Provide the [x, y] coordinate of the cell's center where the given text is located.  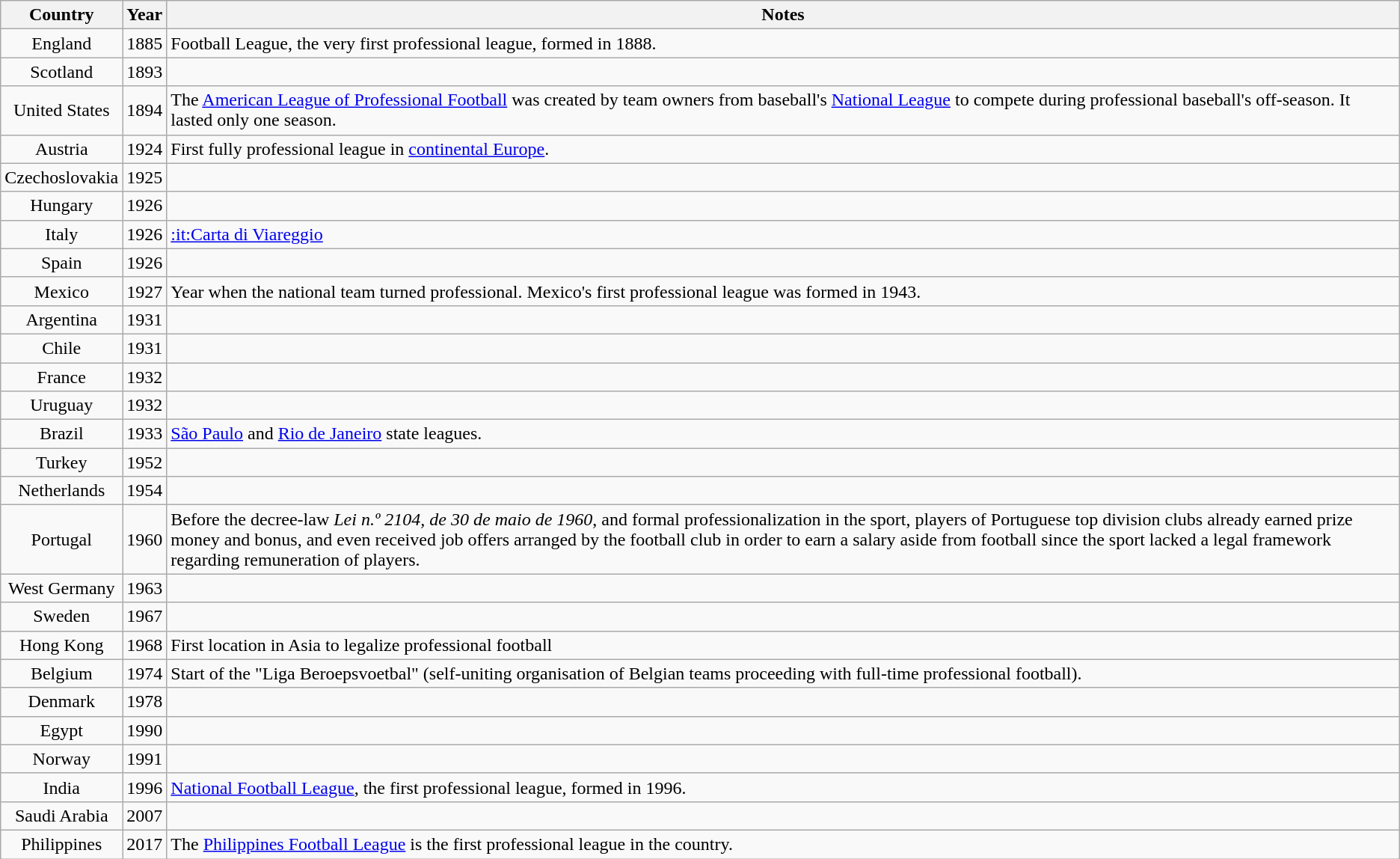
England [61, 43]
1991 [145, 759]
Norway [61, 759]
Hungary [61, 206]
1990 [145, 730]
First fully professional league in continental Europe. [783, 149]
United States [61, 111]
1963 [145, 588]
France [61, 376]
Sweden [61, 617]
Italy [61, 234]
1927 [145, 291]
1924 [145, 149]
2007 [145, 816]
1933 [145, 434]
Football League, the very first professional league, formed in 1888. [783, 43]
:it:Carta di Viareggio [783, 234]
Portugal [61, 539]
Austria [61, 149]
São Paulo and Rio de Janeiro state leagues. [783, 434]
Year [145, 15]
Belgium [61, 673]
2017 [145, 844]
West Germany [61, 588]
Scotland [61, 72]
Notes [783, 15]
Mexico [61, 291]
Saudi Arabia [61, 816]
1978 [145, 702]
1925 [145, 177]
Brazil [61, 434]
1893 [145, 72]
Start of the "Liga Beroepsvoetbal" (self-uniting organisation of Belgian teams proceeding with full-time professional football). [783, 673]
Argentina [61, 320]
1954 [145, 491]
Uruguay [61, 406]
1885 [145, 43]
1952 [145, 462]
Chile [61, 348]
Year when the national team turned professional. Mexico's first professional league was formed in 1943. [783, 291]
1960 [145, 539]
The Philippines Football League is the first professional league in the country. [783, 844]
Country [61, 15]
Czechoslovakia [61, 177]
Netherlands [61, 491]
1974 [145, 673]
1894 [145, 111]
1968 [145, 645]
Hong Kong [61, 645]
Philippines [61, 844]
1967 [145, 617]
Egypt [61, 730]
1996 [145, 787]
Turkey [61, 462]
India [61, 787]
First location in Asia to legalize professional football [783, 645]
Spain [61, 263]
National Football League, the first professional league, formed in 1996. [783, 787]
Denmark [61, 702]
